Pinpoint the cell where the given text exists, returning its (x, y) midpoint coordinate. 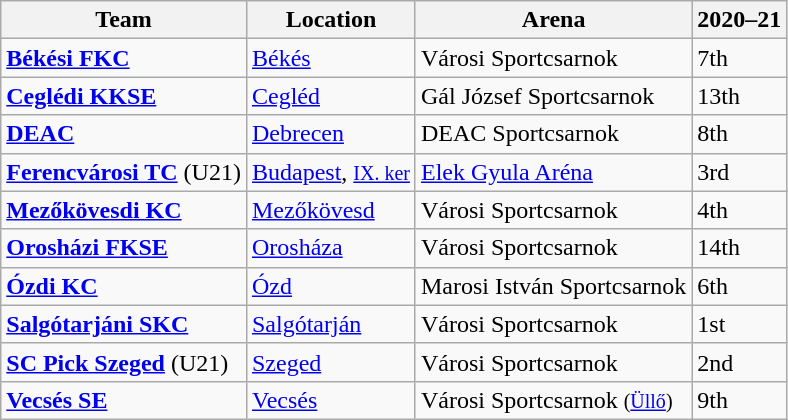
13th (740, 96)
Békés (330, 58)
Ferencvárosi TC (U21) (124, 172)
Ceglédi KKSE (124, 96)
Mezőkövesdi KC (124, 210)
Vecsés SE (124, 400)
Debrecen (330, 134)
Ózd (330, 286)
Location (330, 20)
Marosi István Sportcsarnok (553, 286)
2nd (740, 362)
9th (740, 400)
6th (740, 286)
Orosházi FKSE (124, 248)
Salgótarjáni SKC (124, 324)
Orosháza (330, 248)
3rd (740, 172)
Gál József Sportcsarnok (553, 96)
8th (740, 134)
7th (740, 58)
Vecsés (330, 400)
Cegléd (330, 96)
Budapest, IX. ker (330, 172)
Salgótarján (330, 324)
Szeged (330, 362)
14th (740, 248)
Arena (553, 20)
DEAC Sportcsarnok (553, 134)
4th (740, 210)
Békési FKC (124, 58)
SC Pick Szeged (U21) (124, 362)
Városi Sportcsarnok (Üllő) (553, 400)
Ózdi KC (124, 286)
Mezőkövesd (330, 210)
Elek Gyula Aréna (553, 172)
1st (740, 324)
Team (124, 20)
2020–21 (740, 20)
DEAC (124, 134)
